Scan for the cell matching the given text and deliver its [x, y] coordinate at center. 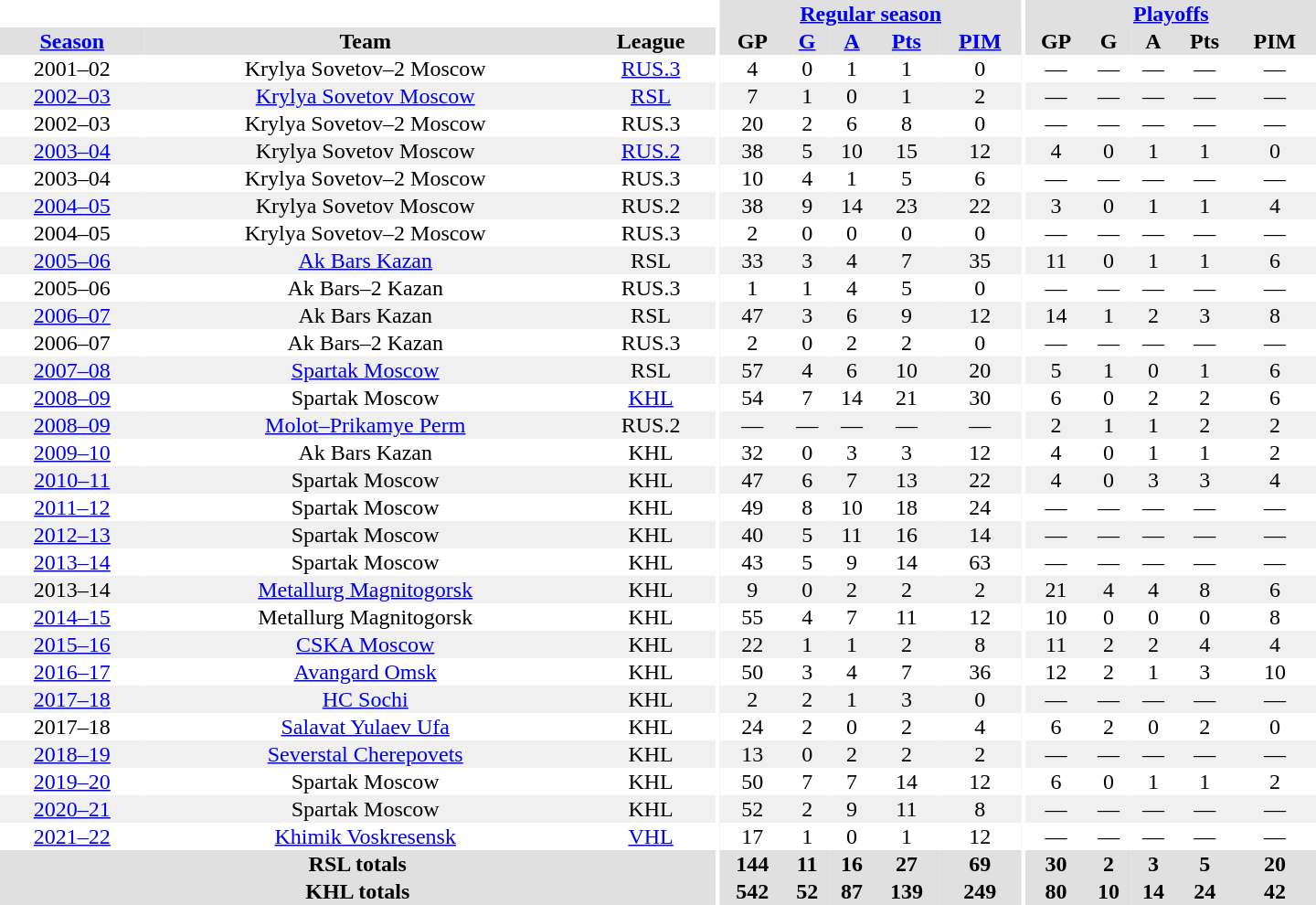
2021–22 [72, 836]
KHL totals [358, 891]
42 [1275, 891]
2020–21 [72, 809]
2016–17 [72, 672]
27 [907, 864]
144 [753, 864]
87 [852, 891]
69 [980, 864]
CSKA Moscow [366, 644]
Team [366, 41]
2015–16 [72, 644]
Playoffs [1172, 14]
57 [753, 370]
139 [907, 891]
2019–20 [72, 782]
33 [753, 261]
Severstal Cherepovets [366, 754]
2009–10 [72, 452]
Regular season [870, 14]
40 [753, 535]
35 [980, 261]
2011–12 [72, 507]
15 [907, 151]
18 [907, 507]
43 [753, 562]
54 [753, 398]
63 [980, 562]
17 [753, 836]
249 [980, 891]
Salavat Yulaev Ufa [366, 727]
542 [753, 891]
32 [753, 452]
55 [753, 617]
80 [1056, 891]
League [651, 41]
2001–02 [72, 69]
23 [907, 206]
2012–13 [72, 535]
Molot–Prikamye Perm [366, 425]
Season [72, 41]
Khimik Voskresensk [366, 836]
Avangard Omsk [366, 672]
HC Sochi [366, 699]
2010–11 [72, 480]
49 [753, 507]
RSL totals [358, 864]
2018–19 [72, 754]
2007–08 [72, 370]
36 [980, 672]
2014–15 [72, 617]
VHL [651, 836]
